Output the [X, Y] coordinate of the center of the cell containing the given text.  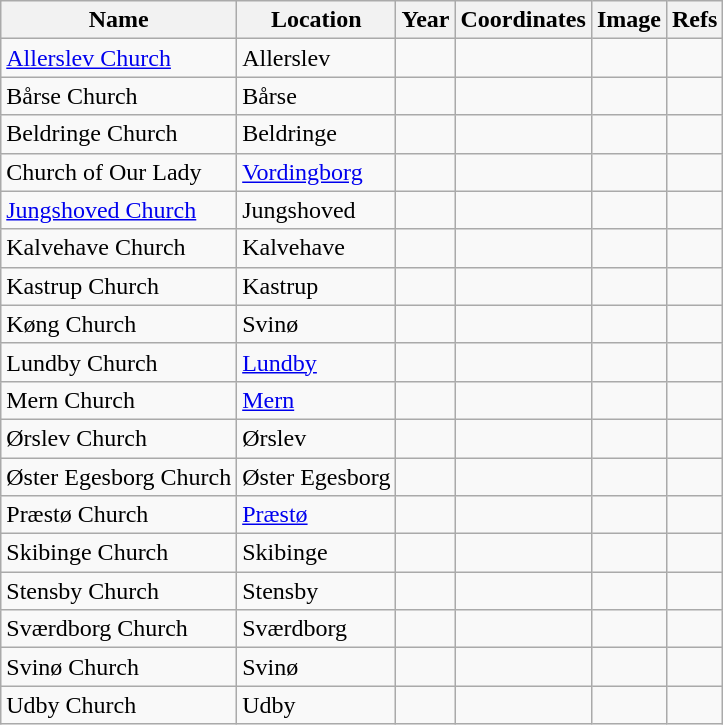
Præstø [316, 515]
Bårse Church [119, 96]
Bårse [316, 96]
Refs [694, 20]
Church of Our Lady [119, 172]
Allerslev Church [119, 58]
Coordinates [523, 20]
Kastrup Church [119, 286]
Udby Church [119, 705]
Kastrup [316, 286]
Stensby [316, 591]
Jungshoved [316, 210]
Svinø Church [119, 667]
Beldringe [316, 134]
Ørslev Church [119, 438]
Øster Egesborg [316, 477]
Øster Egesborg Church [119, 477]
Sværdborg [316, 629]
Jungshoved Church [119, 210]
Mern Church [119, 400]
Ørslev [316, 438]
Stensby Church [119, 591]
Lundby Church [119, 362]
Allerslev [316, 58]
Skibinge [316, 553]
Præstø Church [119, 515]
Year [426, 20]
Kalvehave Church [119, 248]
Køng Church [119, 324]
Sværdborg Church [119, 629]
Kalvehave [316, 248]
Beldringe Church [119, 134]
Skibinge Church [119, 553]
Udby [316, 705]
Image [628, 20]
Lundby [316, 362]
Vordingborg [316, 172]
Location [316, 20]
Name [119, 20]
Mern [316, 400]
